Scan for the cell matching the given text and deliver its [X, Y] coordinate at center. 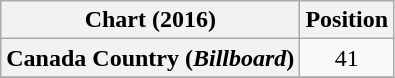
Chart (2016) [150, 20]
Canada Country (Billboard) [150, 58]
41 [347, 58]
Position [347, 20]
